Find where the given text appears and provide that cell's center as (x, y) coordinate. 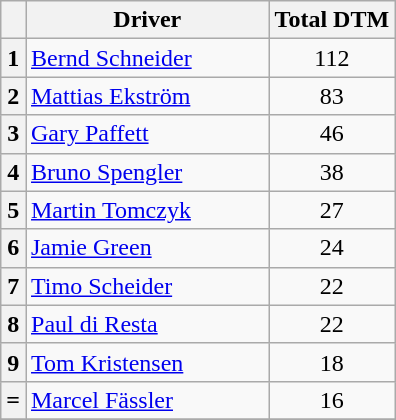
7 (14, 286)
27 (332, 210)
3 (14, 134)
Driver (148, 20)
Bruno Spengler (148, 172)
8 (14, 324)
46 (332, 134)
83 (332, 96)
38 (332, 172)
Timo Scheider (148, 286)
2 (14, 96)
4 (14, 172)
Gary Paffett (148, 134)
18 (332, 362)
Total DTM (332, 20)
Bernd Schneider (148, 58)
Martin Tomczyk (148, 210)
9 (14, 362)
Marcel Fässler (148, 400)
112 (332, 58)
Paul di Resta (148, 324)
24 (332, 248)
Jamie Green (148, 248)
Tom Kristensen (148, 362)
1 (14, 58)
= (14, 400)
Mattias Ekström (148, 96)
16 (332, 400)
5 (14, 210)
6 (14, 248)
